Provide the (x, y) coordinate of the cell's center where the given text is located.  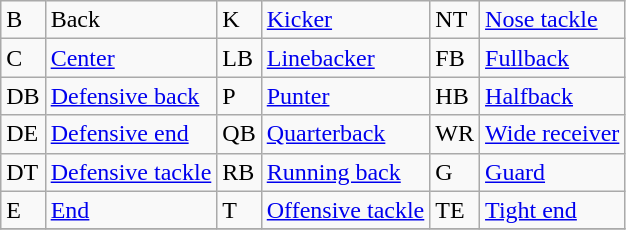
Defensive end (131, 134)
HB (455, 96)
K (239, 20)
Back (131, 20)
FB (455, 58)
DT (23, 172)
B (23, 20)
End (131, 210)
Defensive tackle (131, 172)
Nose tackle (552, 20)
Punter (346, 96)
Linebacker (346, 58)
Running back (346, 172)
E (23, 210)
P (239, 96)
WR (455, 134)
Kicker (346, 20)
Center (131, 58)
DB (23, 96)
Tight end (552, 210)
C (23, 58)
QB (239, 134)
Wide receiver (552, 134)
T (239, 210)
Guard (552, 172)
Fullback (552, 58)
Quarterback (346, 134)
NT (455, 20)
Offensive tackle (346, 210)
TE (455, 210)
G (455, 172)
DE (23, 134)
Halfback (552, 96)
RB (239, 172)
LB (239, 58)
Defensive back (131, 96)
